Return the (x, y) coordinate for the center point of the cell that contains the specified text.  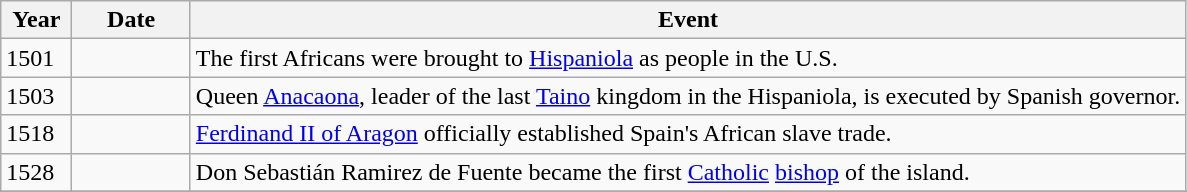
The first Africans were brought to Hispaniola as people in the U.S. (688, 58)
Ferdinand II of Aragon officially established Spain's African slave trade. (688, 134)
1528 (36, 172)
Year (36, 20)
1503 (36, 96)
Date (131, 20)
Event (688, 20)
Queen Anacaona, leader of the last Taino kingdom in the Hispaniola, is executed by Spanish governor. (688, 96)
1518 (36, 134)
1501 (36, 58)
Don Sebastián Ramirez de Fuente became the first Catholic bishop of the island. (688, 172)
